Pinpoint the cell where the given text exists, returning its (x, y) midpoint coordinate. 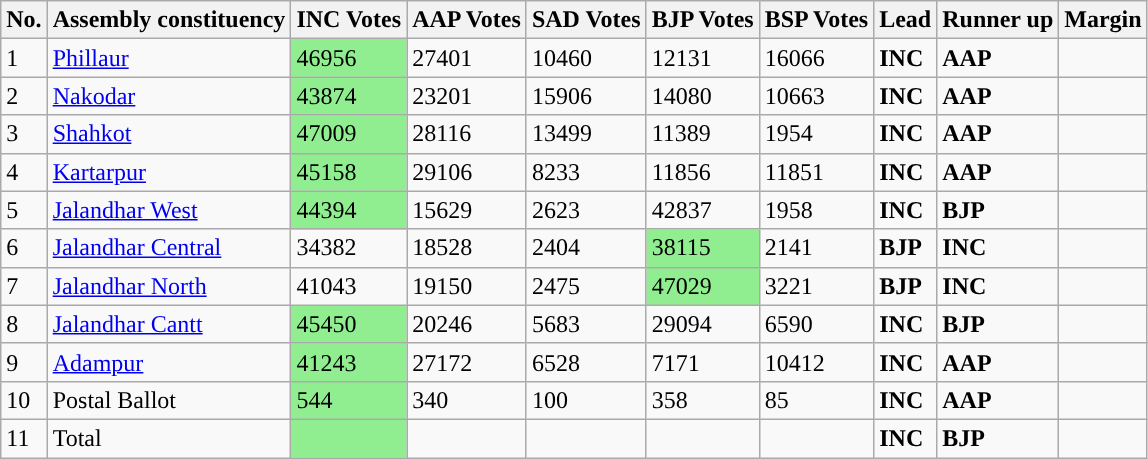
44394 (349, 210)
41243 (349, 362)
Jalandhar North (169, 286)
2623 (586, 210)
85 (816, 400)
41043 (349, 286)
BSP Votes (816, 20)
340 (467, 400)
45158 (349, 172)
20246 (467, 324)
8233 (586, 172)
Jalandhar Central (169, 248)
100 (586, 400)
Nakodar (169, 96)
2141 (816, 248)
6 (24, 248)
11 (24, 438)
11851 (816, 172)
INC Votes (349, 20)
Lead (906, 20)
7 (24, 286)
4 (24, 172)
Total (169, 438)
10412 (816, 362)
Assembly constituency (169, 20)
46956 (349, 58)
19150 (467, 286)
43874 (349, 96)
16066 (816, 58)
23201 (467, 96)
Runner up (998, 20)
Margin (1103, 20)
15629 (467, 210)
13499 (586, 134)
10460 (586, 58)
7171 (702, 362)
5683 (586, 324)
Shahkot (169, 134)
AAP Votes (467, 20)
Jalandhar West (169, 210)
42837 (702, 210)
45450 (349, 324)
No. (24, 20)
10 (24, 400)
29094 (702, 324)
SAD Votes (586, 20)
3 (24, 134)
544 (349, 400)
38115 (702, 248)
3221 (816, 286)
358 (702, 400)
5 (24, 210)
6528 (586, 362)
29106 (467, 172)
47009 (349, 134)
6590 (816, 324)
15906 (586, 96)
Adampur (169, 362)
Jalandhar Cantt (169, 324)
2404 (586, 248)
2475 (586, 286)
10663 (816, 96)
34382 (349, 248)
Kartarpur (169, 172)
11856 (702, 172)
9 (24, 362)
12131 (702, 58)
11389 (702, 134)
BJP Votes (702, 20)
27401 (467, 58)
2 (24, 96)
27172 (467, 362)
47029 (702, 286)
8 (24, 324)
18528 (467, 248)
Phillaur (169, 58)
1954 (816, 134)
Postal Ballot (169, 400)
1958 (816, 210)
28116 (467, 134)
14080 (702, 96)
1 (24, 58)
